Find where the given text appears and provide that cell's center as (x, y) coordinate. 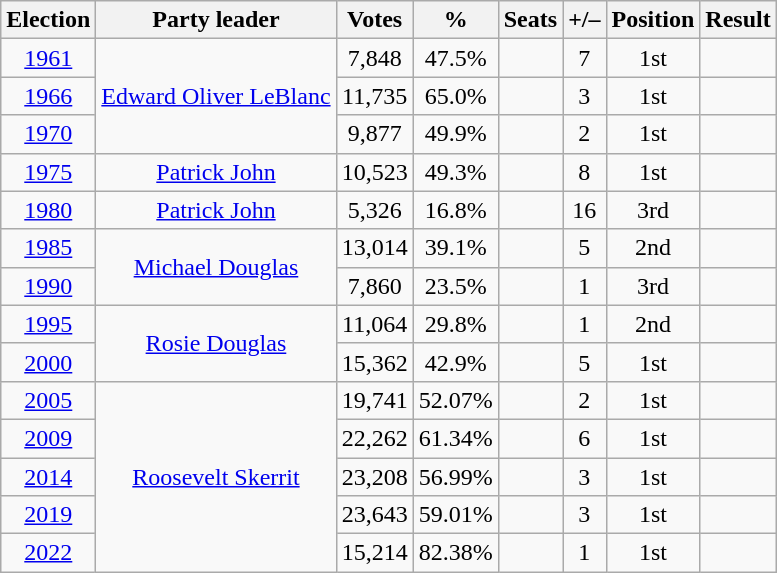
1980 (48, 210)
15,362 (374, 362)
Seats (530, 20)
82.38% (456, 553)
8 (584, 172)
Election (48, 20)
1995 (48, 324)
Votes (374, 20)
Edward Oliver LeBlanc (216, 96)
2019 (48, 515)
61.34% (456, 438)
16 (584, 210)
Roosevelt Skerrit (216, 476)
2022 (48, 553)
7,848 (374, 58)
11,064 (374, 324)
1975 (48, 172)
15,214 (374, 553)
5,326 (374, 210)
22,262 (374, 438)
11,735 (374, 96)
2005 (48, 400)
+/– (584, 20)
23.5% (456, 286)
49.3% (456, 172)
47.5% (456, 58)
16.8% (456, 210)
13,014 (374, 248)
19,741 (374, 400)
49.9% (456, 134)
1966 (48, 96)
42.9% (456, 362)
65.0% (456, 96)
Party leader (216, 20)
1985 (48, 248)
Position (653, 20)
% (456, 20)
2000 (48, 362)
7,860 (374, 286)
1961 (48, 58)
23,208 (374, 477)
56.99% (456, 477)
9,877 (374, 134)
10,523 (374, 172)
7 (584, 58)
Michael Douglas (216, 267)
Rosie Douglas (216, 343)
1990 (48, 286)
1970 (48, 134)
23,643 (374, 515)
6 (584, 438)
2014 (48, 477)
59.01% (456, 515)
39.1% (456, 248)
52.07% (456, 400)
29.8% (456, 324)
Result (738, 20)
2009 (48, 438)
